Pinpoint the cell where the given text exists, returning its (x, y) midpoint coordinate. 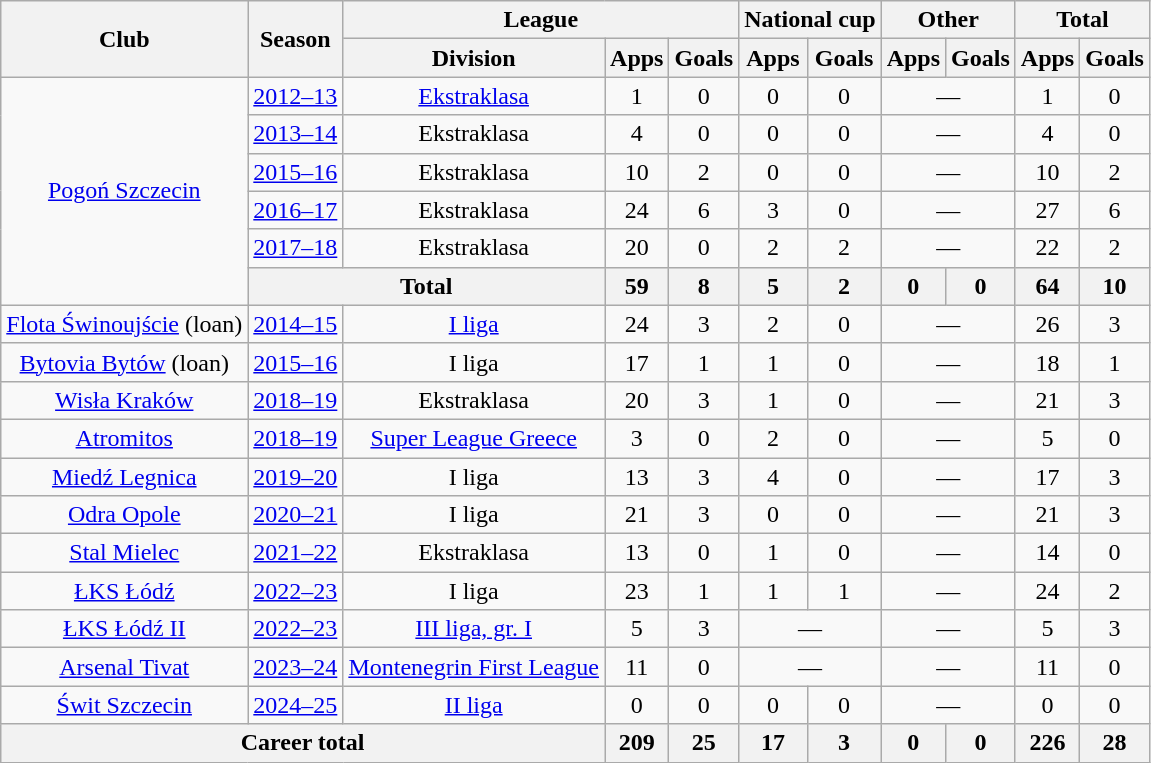
22 (1047, 248)
2017–18 (296, 248)
2019–20 (296, 477)
27 (1047, 210)
ŁKS Łódź II (124, 629)
Club (124, 39)
226 (1047, 743)
League (541, 20)
Miedź Legnica (124, 477)
2020–21 (296, 515)
II liga (474, 705)
2021–22 (296, 553)
Wisła Kraków (124, 400)
209 (637, 743)
25 (704, 743)
8 (704, 286)
2023–24 (296, 667)
Montenegrin First League (474, 667)
26 (1047, 324)
Atromitos (124, 438)
Pogoń Szczecin (124, 191)
Bytovia Bytów (loan) (124, 362)
28 (1115, 743)
23 (637, 591)
2014–15 (296, 324)
18 (1047, 362)
2024–25 (296, 705)
Other (948, 20)
Super League Greece (474, 438)
ŁKS Łódź (124, 591)
64 (1047, 286)
Division (474, 58)
Arsenal Tivat (124, 667)
2016–17 (296, 210)
Świt Szczecin (124, 705)
Career total (303, 743)
Stal Mielec (124, 553)
III liga, gr. I (474, 629)
59 (637, 286)
Odra Opole (124, 515)
Flota Świnoujście (loan) (124, 324)
2013–14 (296, 134)
Season (296, 39)
14 (1047, 553)
National cup (810, 20)
2012–13 (296, 96)
